Extract the [x, y] coordinate from the center of the cell holding the provided text.  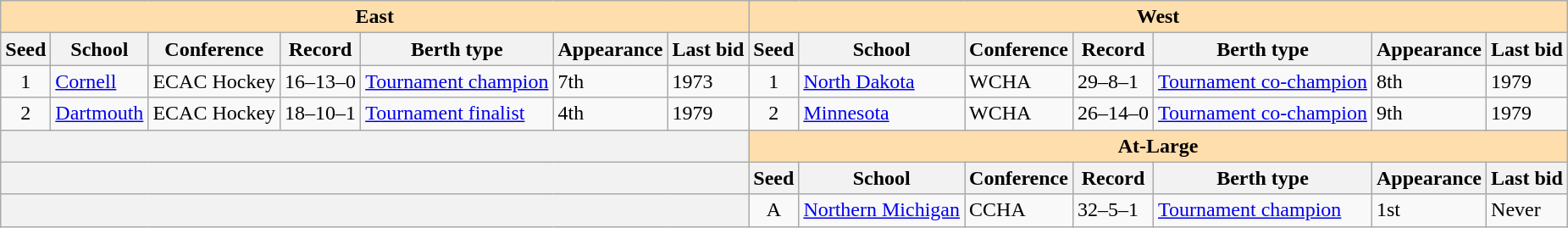
4th [610, 114]
North Dakota [882, 81]
Northern Michigan [882, 210]
9th [1428, 114]
1973 [708, 81]
Tournament finalist [457, 114]
32–5–1 [1113, 210]
CCHA [1019, 210]
Never [1527, 210]
Minnesota [882, 114]
8th [1428, 81]
Cornell [100, 81]
26–14–0 [1113, 114]
1st [1428, 210]
18–10–1 [320, 114]
At-Large [1159, 146]
29–8–1 [1113, 81]
East [374, 17]
7th [610, 81]
16–13–0 [320, 81]
A [774, 210]
Dartmouth [100, 114]
West [1159, 17]
